Pinpoint the cell where the given text exists, returning its (X, Y) midpoint coordinate. 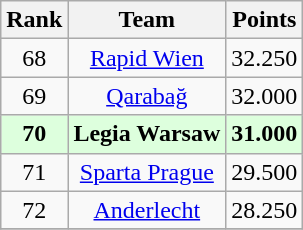
Team (147, 20)
70 (34, 134)
Rapid Wien (147, 58)
69 (34, 96)
31.000 (264, 134)
72 (34, 210)
Points (264, 20)
68 (34, 58)
28.250 (264, 210)
Sparta Prague (147, 172)
32.000 (264, 96)
32.250 (264, 58)
Legia Warsaw (147, 134)
Anderlecht (147, 210)
29.500 (264, 172)
Rank (34, 20)
71 (34, 172)
Qarabağ (147, 96)
